Capture the cell that displays the provided text and extract its [x, y] central coordinate. 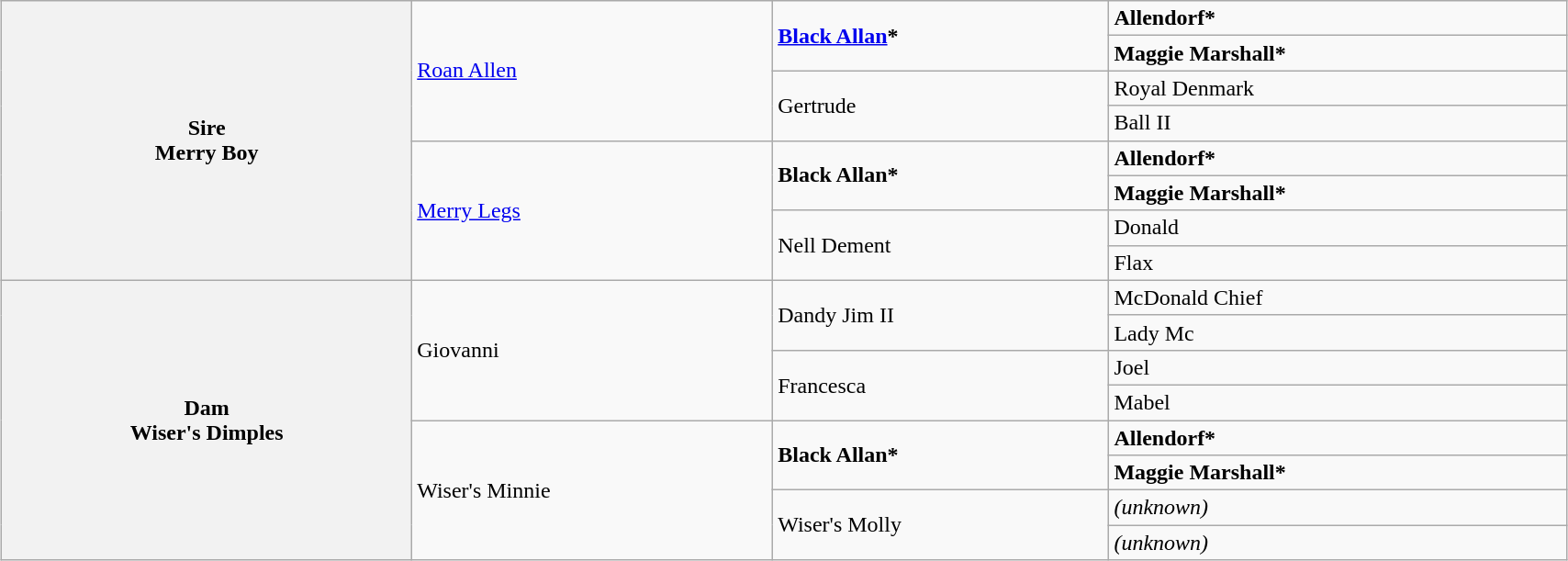
Wiser's Molly [941, 525]
Wiser's Minnie [593, 490]
SireMerry Boy [207, 140]
Flax [1338, 263]
Ball II [1338, 123]
Joel [1338, 367]
DamWiser's Dimples [207, 420]
Roan Allen [593, 71]
Francesca [941, 385]
Gertrude [941, 106]
McDonald Chief [1338, 297]
Giovanni [593, 350]
Nell Dement [941, 245]
Dandy Jim II [941, 315]
Donald [1338, 228]
Mabel [1338, 402]
Lady Mc [1338, 332]
Royal Denmark [1338, 88]
Merry Legs [593, 210]
